Output the [x, y] coordinate of the center of the cell containing the given text.  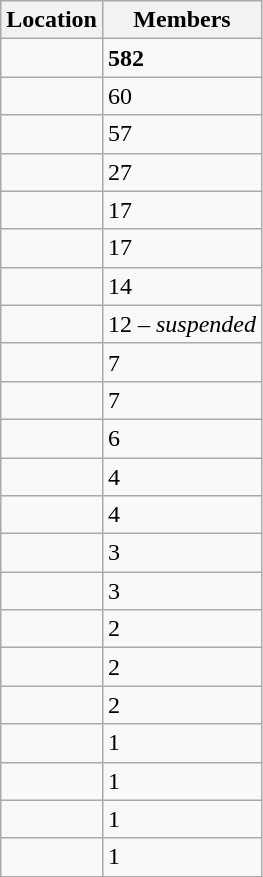
582 [182, 58]
27 [182, 172]
Location [52, 20]
60 [182, 96]
6 [182, 438]
Members [182, 20]
57 [182, 134]
14 [182, 286]
12 – suspended [182, 324]
